For the text-containing cell, return its midpoint in (X, Y) coordinate format. 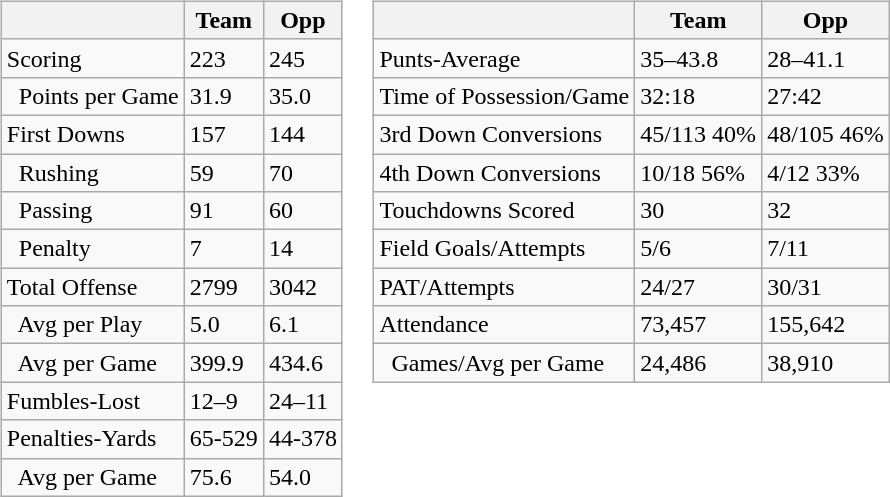
48/105 46% (826, 134)
31.9 (224, 96)
6.1 (302, 325)
157 (224, 134)
Penalty (92, 249)
5/6 (698, 249)
12–9 (224, 401)
4/12 33% (826, 173)
60 (302, 211)
Avg per Play (92, 325)
Fumbles-Lost (92, 401)
70 (302, 173)
44-378 (302, 439)
3rd Down Conversions (504, 134)
59 (224, 173)
28–41.1 (826, 58)
65-529 (224, 439)
Field Goals/Attempts (504, 249)
45/113 40% (698, 134)
Time of Possession/Game (504, 96)
7/11 (826, 249)
Scoring (92, 58)
First Downs (92, 134)
PAT/Attempts (504, 287)
35.0 (302, 96)
245 (302, 58)
4th Down Conversions (504, 173)
399.9 (224, 363)
Touchdowns Scored (504, 211)
35–43.8 (698, 58)
32:18 (698, 96)
30/31 (826, 287)
Passing (92, 211)
2799 (224, 287)
144 (302, 134)
434.6 (302, 363)
Games/Avg per Game (504, 363)
10/18 56% (698, 173)
91 (224, 211)
Penalties-Yards (92, 439)
Points per Game (92, 96)
Rushing (92, 173)
32 (826, 211)
30 (698, 211)
223 (224, 58)
5.0 (224, 325)
Punts-Average (504, 58)
Attendance (504, 325)
38,910 (826, 363)
73,457 (698, 325)
14 (302, 249)
24/27 (698, 287)
24,486 (698, 363)
7 (224, 249)
155,642 (826, 325)
Total Offense (92, 287)
24–11 (302, 401)
75.6 (224, 477)
27:42 (826, 96)
3042 (302, 287)
54.0 (302, 477)
